Extract the (x, y) coordinate from the center of the cell holding the provided text.  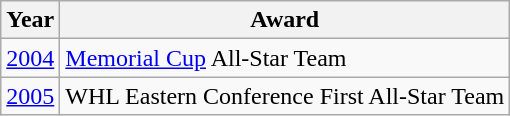
2005 (30, 96)
Award (285, 20)
2004 (30, 58)
Year (30, 20)
WHL Eastern Conference First All-Star Team (285, 96)
Memorial Cup All-Star Team (285, 58)
